Return [x, y] of the center of cell containing provided text 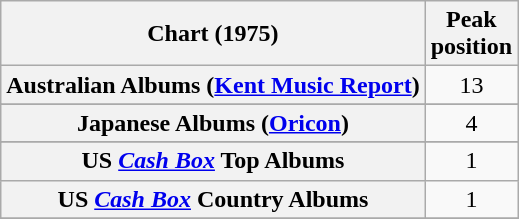
Peak position [471, 34]
Australian Albums (Kent Music Report) [213, 85]
US Cash Box Top Albums [213, 161]
US Cash Box Country Albums [213, 199]
4 [471, 123]
13 [471, 85]
Japanese Albums (Oricon) [213, 123]
Chart (1975) [213, 34]
